Scan for the cell matching the given text and deliver its (X, Y) coordinate at center. 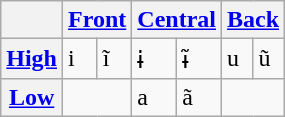
Central (177, 20)
Back (254, 20)
Front (98, 20)
a (154, 97)
ũ (269, 59)
ɨ̃ (200, 59)
u (238, 59)
ĩ (114, 59)
Low (32, 97)
ã (200, 97)
i (80, 59)
High (32, 59)
ɨ (154, 59)
